Provide the [x, y] coordinate of the cell's center where the given text is located.  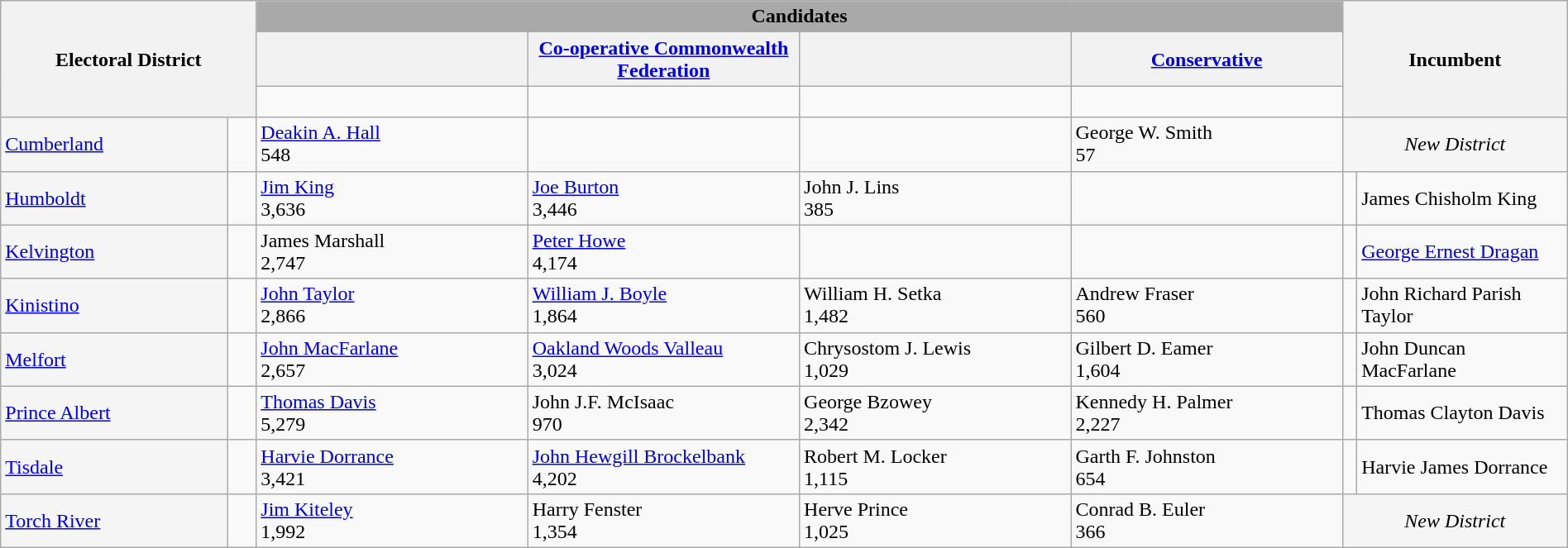
John MacFarlane2,657 [392, 359]
Conrad B. Euler366 [1207, 521]
Thomas Clayton Davis [1462, 413]
Thomas Davis5,279 [392, 413]
Conservative [1207, 60]
Herve Prince1,025 [935, 521]
Jim King3,636 [392, 198]
Tisdale [114, 466]
John J.F. McIsaac970 [663, 413]
Electoral District [129, 60]
Oakland Woods Valleau3,024 [663, 359]
John Duncan MacFarlane [1462, 359]
William J. Boyle1,864 [663, 306]
Robert M. Locker1,115 [935, 466]
Kelvington [114, 251]
John Richard Parish Taylor [1462, 306]
James Chisholm King [1462, 198]
Humboldt [114, 198]
Torch River [114, 521]
James Marshall2,747 [392, 251]
George Bzowey2,342 [935, 413]
Harvie Dorrance3,421 [392, 466]
Cumberland [114, 144]
Joe Burton3,446 [663, 198]
Kinistino [114, 306]
Gilbert D. Eamer1,604 [1207, 359]
Candidates [800, 17]
Melfort [114, 359]
Prince Albert [114, 413]
William H. Setka1,482 [935, 306]
John Taylor2,866 [392, 306]
Jim Kiteley1,992 [392, 521]
Co-operative Commonwealth Federation [663, 60]
Chrysostom J. Lewis1,029 [935, 359]
George W. Smith57 [1207, 144]
George Ernest Dragan [1462, 251]
Kennedy H. Palmer2,227 [1207, 413]
Harry Fenster1,354 [663, 521]
John J. Lins385 [935, 198]
Harvie James Dorrance [1462, 466]
Peter Howe4,174 [663, 251]
Incumbent [1455, 60]
Andrew Fraser560 [1207, 306]
Garth F. Johnston654 [1207, 466]
John Hewgill Brockelbank4,202 [663, 466]
Deakin A. Hall548 [392, 144]
